Extract the (x, y) coordinate from the center of the cell holding the provided text.  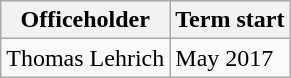
Term start (230, 20)
May 2017 (230, 58)
Officeholder (86, 20)
Thomas Lehrich (86, 58)
